Return the (X, Y) coordinate for the center point of the cell that contains the specified text.  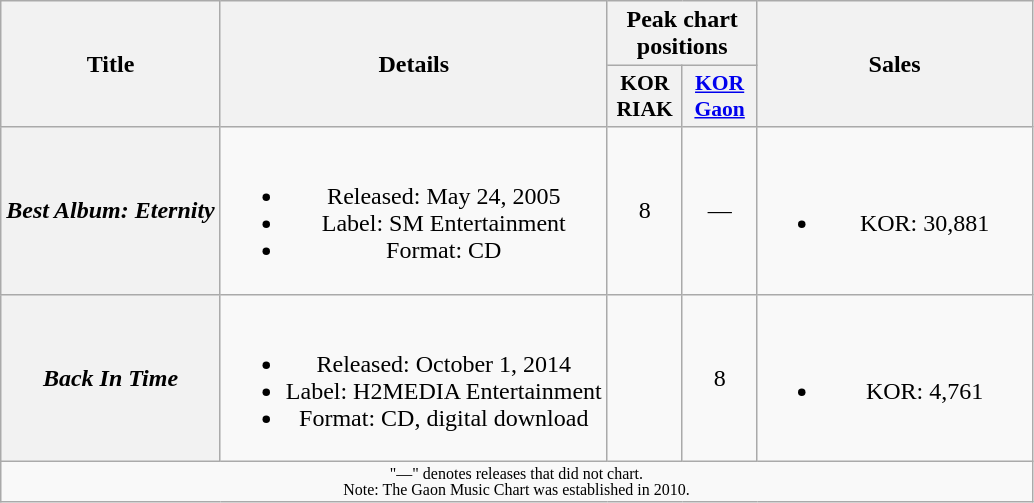
Details (414, 64)
Released: May 24, 2005Label: SM EntertainmentFormat: CD (414, 210)
Best Album: Eternity (111, 210)
Released: October 1, 2014Label: H2MEDIA EntertainmentFormat: CD, digital download (414, 378)
KOR: 30,881 (894, 210)
Sales (894, 64)
"—" denotes releases that did not chart.Note: The Gaon Music Chart was established in 2010. (516, 482)
Back In Time (111, 378)
KORRIAK (644, 96)
Peak chart positions (682, 34)
KORGaon (720, 96)
Title (111, 64)
KOR: 4,761 (894, 378)
— (720, 210)
